Pinpoint the cell where the given text exists, returning its [x, y] midpoint coordinate. 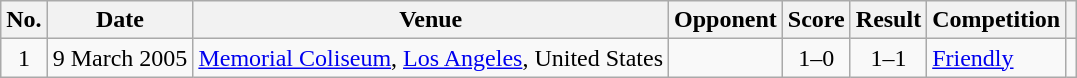
1 [24, 58]
Competition [996, 20]
Date [120, 20]
Friendly [996, 58]
Result [888, 20]
Opponent [726, 20]
Venue [431, 20]
Score [816, 20]
9 March 2005 [120, 58]
No. [24, 20]
1–0 [816, 58]
Memorial Coliseum, Los Angeles, United States [431, 58]
1–1 [888, 58]
